Determine the [x, y] coordinate at the center of the cell enclosing the given text.  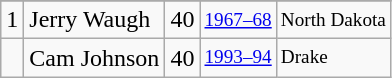
1993–94 [238, 58]
Cam Johnson [94, 58]
Jerry Waugh [94, 20]
1967–68 [238, 20]
North Dakota [333, 20]
1 [12, 20]
Drake [333, 58]
